Capture the cell that displays the provided text and extract its (x, y) central coordinate. 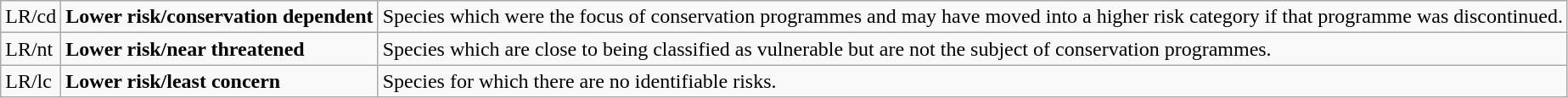
Species which are close to being classified as vulnerable but are not the subject of conservation programmes. (973, 49)
Lower risk/near threatened (219, 49)
Lower risk/conservation dependent (219, 17)
Species which were the focus of conservation programmes and may have moved into a higher risk category if that programme was discontinued. (973, 17)
Lower risk/least concern (219, 81)
LR/cd (31, 17)
LR/nt (31, 49)
Species for which there are no identifiable risks. (973, 81)
LR/lc (31, 81)
